Return the [x, y] coordinate for the center point of the cell that contains the specified text.  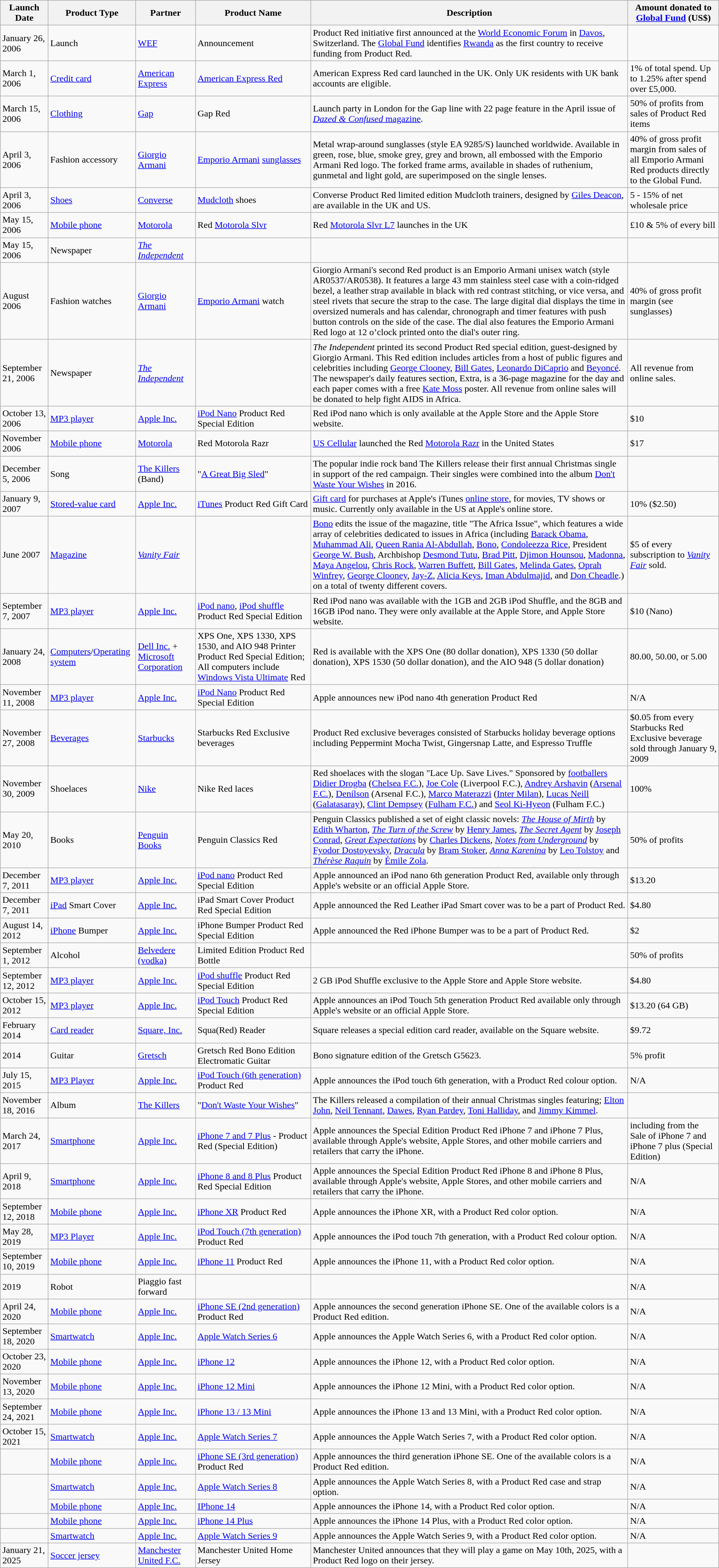
Converse Product Red limited edition Mudcloth trainers, designed by Giles Deacon, are available in the UK and US. [469, 200]
$9.72 [673, 1030]
Apple Watch Series 9 [253, 1536]
Soccer jersey [92, 1556]
January 26, 2006 [25, 43]
Apple announces the iPhone 14, with a Product Red color option. [469, 1507]
Apple announces new iPod nano 4th generation Product Red [469, 697]
IPhone 14 [253, 1507]
Guitar [92, 1055]
Gift card for purchases at Apple's iTunes online store, for movies, TV shows or music. Currently only available in the US at Apple's online store. [469, 504]
Piaggio fast forward [165, 1287]
US Cellular launched the Red Motorola Razr in the United States [469, 443]
Announcement [253, 43]
April 9, 2018 [25, 1181]
2 GB iPod Shuffle exclusive to the Apple Store and Apple Store website. [469, 980]
Magazine [92, 555]
Gretsch [165, 1055]
September 12, 2012 [25, 980]
Apple announced an iPod nano 6th generation Product Red, available only through Apple's website or an official Apple Store. [469, 880]
Apple Watch Series 8 [253, 1487]
Gap Red [253, 114]
March 15, 2006 [25, 114]
Apple announces the second generation iPhone SE. One of the available colors is a Product Red edition. [469, 1311]
Starbucks Red Exclusive beverages [253, 738]
2019 [25, 1287]
Apple announced the Red iPhone Bumper was to be a part of Product Red. [469, 930]
$13.20 (64 GB) [673, 1005]
May 28, 2019 [25, 1237]
100% [673, 789]
November 18, 2016 [25, 1105]
September 1, 2012 [25, 955]
50% of profits from sales of Product Red items [673, 114]
Shoes [92, 200]
March 24, 2017 [25, 1141]
July 15, 2015 [25, 1081]
Starbucks [165, 738]
"A Great Big Sled" [253, 473]
October 13, 2006 [25, 418]
Squa(Red) Reader [253, 1030]
Apple announces the iPhone 12 Mini, with a Product Red color option. [469, 1387]
Bono signature edition of the Gretsch G5623. [469, 1055]
August 14, 2012 [25, 930]
Apple Watch Series 7 [253, 1437]
Product Type [92, 13]
American Express Red card launched in the UK. Only UK residents with UK bank accounts are eligible. [469, 78]
iPhone Bumper [92, 930]
Apple announces the Apple Watch Series 8, with a Product Red case and strap option. [469, 1487]
Song [92, 473]
Apple announces the Apple Watch Series 7, with a Product Red color option. [469, 1437]
iPhone 11 Product Red [253, 1261]
$13.20 [673, 880]
Nike Red laces [253, 789]
March 1, 2006 [25, 78]
$10 [673, 418]
Penguin Classics Red [253, 840]
Emporio Armani sunglasses [253, 159]
$17 [673, 443]
January 9, 2007 [25, 504]
April 24, 2020 [25, 1311]
£10 & 5% of every bill [673, 225]
Gretsch Red Bono Edition Electromatic Guitar [253, 1055]
Album [92, 1105]
$2 [673, 930]
Apple Watch Series 6 [253, 1337]
Red Motorola Razr [253, 443]
Description [469, 13]
November 11, 2008 [25, 697]
Stored-value card [92, 504]
American Express Red [253, 78]
Mudcloth shoes [253, 200]
Launch [92, 43]
10% ($2.50) [673, 504]
Apple announces the Apple Watch Series 6, with a Product Red color option. [469, 1337]
Apple announces the iPhone 13 and 13 Mini, with a Product Red color option. [469, 1411]
iPod nano Product Red Special Edition [253, 880]
November 30, 2009 [25, 789]
Belvedere (vodka) [165, 955]
iPhone Bumper Product Red Special Edition [253, 930]
September 7, 2007 [25, 611]
iPod Touch (6th generation) Product Red [253, 1081]
Red iPod nano which is only available at the Apple Store and the Apple Store website. [469, 418]
Vanity Fair [165, 555]
February 2014 [25, 1030]
Apple announces the iPhone XR, with a Product Red color option. [469, 1211]
Converse [165, 200]
$10 (Nano) [673, 611]
Robot [92, 1287]
iPhone SE (3rd generation) Product Red [253, 1461]
40% of gross profit margin from sales of all Emporio Armani Red products directly to the Global Fund. [673, 159]
January 24, 2008 [25, 657]
iPhone XR Product Red [253, 1211]
iTunes Product Red Gift Card [253, 504]
December 5, 2006 [25, 473]
Apple announces the iPod touch 7th generation, with a Product Red colour option. [469, 1237]
Gap [165, 114]
Computers/Operating system [92, 657]
Manchester United announces that they will play a game on May 10th, 2025, with a Product Red logo on their jersey. [469, 1556]
Partner [165, 13]
Red Motorola Slvr L7 launches in the UK [469, 225]
Beverages [92, 738]
iPhone SE (2nd generation) Product Red [253, 1311]
$5 of every subscription to Vanity Fair sold. [673, 555]
iPod shuffle Product Red Special Edition [253, 980]
iPhone 7 and 7 Plus - Product Red (Special Edition) [253, 1141]
Apple announces the Apple Watch Series 9, with a Product Red color option. [469, 1536]
Books [92, 840]
1% of total spend. Up to 1.25% after spend over £5,000. [673, 78]
Apple announces the third generation iPhone SE. One of the available colors is a Product Red edition. [469, 1461]
Apple announces an iPod Touch 5th generation Product Red available only through Apple's website or an official Apple Store. [469, 1005]
Penguin Books [165, 840]
40% of gross profit margin (see sunglasses) [673, 301]
iPad Smart Cover Product Red Special Edition [253, 905]
Fashion watches [92, 301]
including from the Sale of iPhone 7 and iPhone 7 plus (Special Edition) [673, 1141]
May 20, 2010 [25, 840]
$0.05 from every Starbucks Red Exclusive beverage sold through January 9, 2009 [673, 738]
November 27, 2008 [25, 738]
80.00, 50.00, or 5.00 [673, 657]
American Express [165, 78]
Apple announces the iPhone 12, with a Product Red color option. [469, 1361]
January 21, 2025 [25, 1556]
September 18, 2020 [25, 1337]
Apple announces the iPod touch 6th generation, with a Product Red colour option. [469, 1081]
Dell Inc. + Microsoft Corporation [165, 657]
June 2007 [25, 555]
Credit card [92, 78]
iPad Smart Cover [92, 905]
Red Motorola Slvr [253, 225]
October 23, 2020 [25, 1361]
Clothing [92, 114]
iPhone 12 Mini [253, 1387]
Square releases a special edition card reader, available on the Square website. [469, 1030]
Fashion accessory [92, 159]
November 2006 [25, 443]
iPhone 12 [253, 1361]
iPod nano, iPod shuffle Product Red Special Edition [253, 611]
Manchester United F.C. [165, 1556]
Launch party in London for the Gap line with 22 page feature in the April issue of Dazed & Confused magazine. [469, 114]
Limited Edition Product Red Bottle [253, 955]
Emporio Armani watch [253, 301]
Apple announces the iPhone 11, with a Product Red color option. [469, 1261]
Manchester United Home Jersey [253, 1556]
Nike [165, 789]
October 15, 2012 [25, 1005]
iPod Touch (7th generation) Product Red [253, 1237]
2014 [25, 1055]
September 24, 2021 [25, 1411]
September 21, 2006 [25, 373]
"Don't Waste Your Wishes" [253, 1105]
iPhone 14 Plus [253, 1521]
Apple announced the Red Leather iPad Smart cover was to be a part of Product Red. [469, 905]
September 12, 2018 [25, 1211]
September 10, 2019 [25, 1261]
November 13, 2020 [25, 1387]
Shoelaces [92, 789]
All revenue from online sales. [673, 373]
WEF [165, 43]
5 - 15% of net wholesale price [673, 200]
Amount donated to Global Fund (US$) [673, 13]
iPhone 8 and 8 Plus Product Red Special Edition [253, 1181]
Square, Inc. [165, 1030]
iPod Touch Product Red Special Edition [253, 1005]
iPhone 13 / 13 Mini [253, 1411]
The Killers [165, 1105]
Alcohol [92, 955]
August 2006 [25, 301]
Product Name [253, 13]
The Killers (Band) [165, 473]
Launch Date [25, 13]
Card reader [92, 1030]
XPS One, XPS 1330, XPS 1530, and AIO 948 Printer Product Red Special Edition; All computers include Windows Vista Ultimate Red [253, 657]
5% profit [673, 1055]
October 15, 2021 [25, 1437]
Apple announces the iPhone 14 Plus, with a Product Red color option. [469, 1521]
